Find where the given text appears and provide that cell's center as (x, y) coordinate. 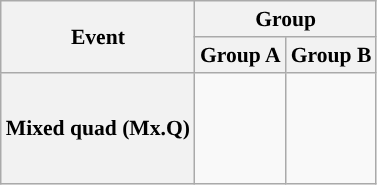
Event (98, 36)
Group (286, 19)
Mixed quad (Mx.Q) (98, 128)
Group A (240, 55)
Group B (332, 55)
